Find where the given text appears and provide that cell's center as (X, Y) coordinate. 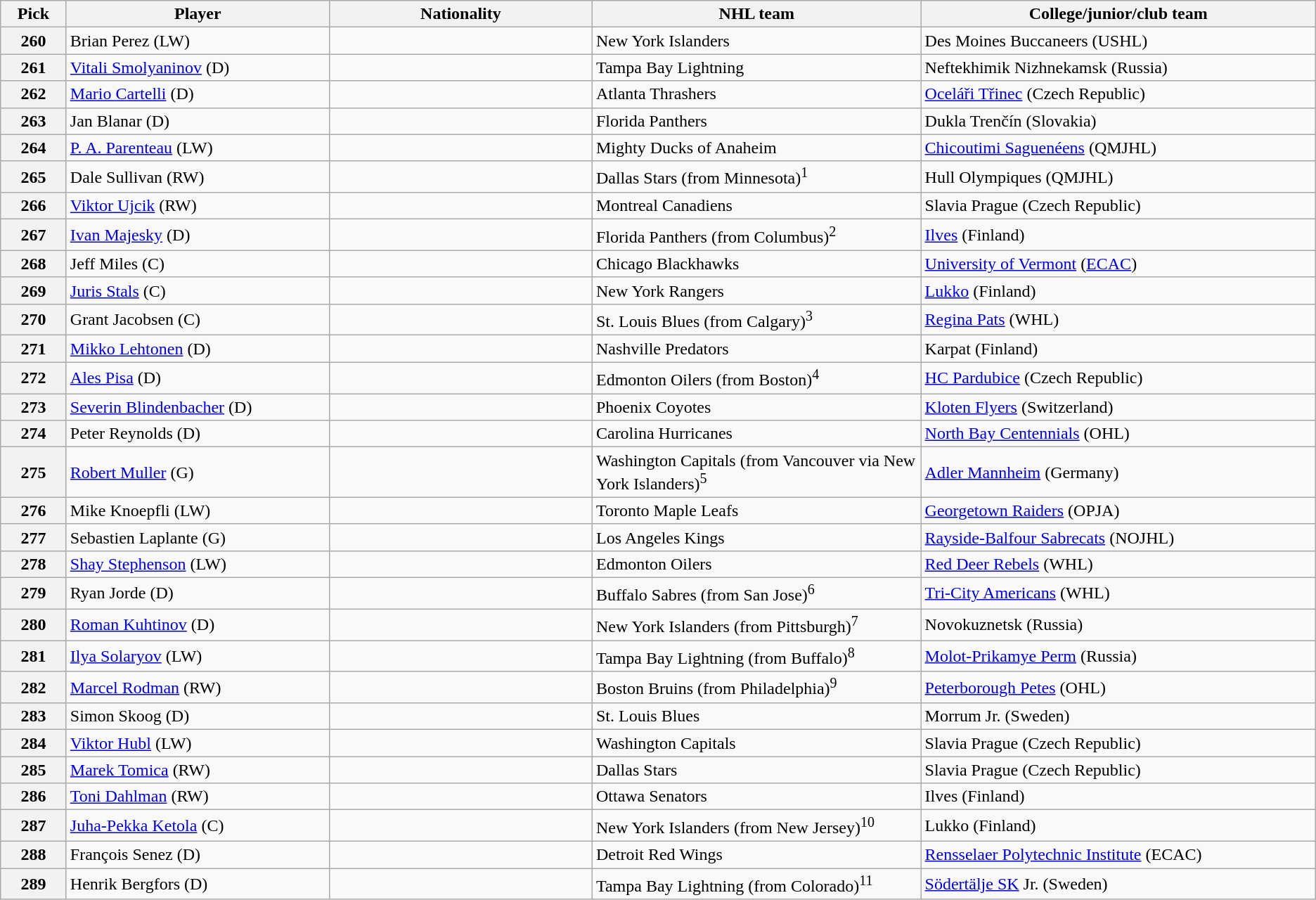
HC Pardubice (Czech Republic) (1118, 378)
Shay Stephenson (LW) (198, 564)
Florida Panthers (from Columbus)2 (756, 235)
Pick (34, 14)
Dukla Trenčín (Slovakia) (1118, 121)
Tampa Bay Lightning (756, 67)
261 (34, 67)
Adler Mannheim (Germany) (1118, 472)
Simon Skoog (D) (198, 716)
Viktor Hubl (LW) (198, 743)
North Bay Centennials (OHL) (1118, 434)
285 (34, 770)
Södertälje SK Jr. (Sweden) (1118, 885)
Nationality (460, 14)
Boston Bruins (from Philadelphia)9 (756, 688)
Tampa Bay Lightning (from Buffalo)8 (756, 657)
Jan Blanar (D) (198, 121)
271 (34, 349)
Vitali Smolyaninov (D) (198, 67)
Peterborough Petes (OHL) (1118, 688)
263 (34, 121)
Tri-City Americans (WHL) (1118, 593)
Neftekhimik Nizhnekamsk (Russia) (1118, 67)
276 (34, 510)
260 (34, 41)
Dale Sullivan (RW) (198, 177)
Buffalo Sabres (from San Jose)6 (756, 593)
275 (34, 472)
Sebastien Laplante (G) (198, 537)
Hull Olympiques (QMJHL) (1118, 177)
283 (34, 716)
Novokuznetsk (Russia) (1118, 624)
Ivan Majesky (D) (198, 235)
278 (34, 564)
273 (34, 407)
280 (34, 624)
Robert Muller (G) (198, 472)
268 (34, 264)
Juha-Pekka Ketola (C) (198, 825)
François Senez (D) (198, 854)
St. Louis Blues (756, 716)
277 (34, 537)
Mario Cartelli (D) (198, 94)
Detroit Red Wings (756, 854)
Toni Dahlman (RW) (198, 797)
286 (34, 797)
282 (34, 688)
Marek Tomica (RW) (198, 770)
269 (34, 290)
Florida Panthers (756, 121)
284 (34, 743)
288 (34, 854)
Oceláři Třinec (Czech Republic) (1118, 94)
279 (34, 593)
Rensselaer Polytechnic Institute (ECAC) (1118, 854)
272 (34, 378)
Carolina Hurricanes (756, 434)
289 (34, 885)
Grant Jacobsen (C) (198, 319)
Brian Perez (LW) (198, 41)
Mighty Ducks of Anaheim (756, 148)
Marcel Rodman (RW) (198, 688)
Edmonton Oilers (756, 564)
Georgetown Raiders (OPJA) (1118, 510)
Ottawa Senators (756, 797)
Peter Reynolds (D) (198, 434)
Los Angeles Kings (756, 537)
Viktor Ujcik (RW) (198, 206)
Ilya Solaryov (LW) (198, 657)
Severin Blindenbacher (D) (198, 407)
New York Islanders (from New Jersey)10 (756, 825)
Ryan Jorde (D) (198, 593)
270 (34, 319)
Des Moines Buccaneers (USHL) (1118, 41)
267 (34, 235)
University of Vermont (ECAC) (1118, 264)
266 (34, 206)
287 (34, 825)
P. A. Parenteau (LW) (198, 148)
Dallas Stars (756, 770)
New York Islanders (756, 41)
Morrum Jr. (Sweden) (1118, 716)
Karpat (Finland) (1118, 349)
Ales Pisa (D) (198, 378)
Montreal Canadiens (756, 206)
Nashville Predators (756, 349)
274 (34, 434)
Kloten Flyers (Switzerland) (1118, 407)
Roman Kuhtinov (D) (198, 624)
Atlanta Thrashers (756, 94)
Tampa Bay Lightning (from Colorado)11 (756, 885)
NHL team (756, 14)
Rayside-Balfour Sabrecats (NOJHL) (1118, 537)
Player (198, 14)
Jeff Miles (C) (198, 264)
Molot-Prikamye Perm (Russia) (1118, 657)
Henrik Bergfors (D) (198, 885)
Washington Capitals (from Vancouver via New York Islanders)5 (756, 472)
Dallas Stars (from Minnesota)1 (756, 177)
Phoenix Coyotes (756, 407)
College/junior/club team (1118, 14)
281 (34, 657)
St. Louis Blues (from Calgary)3 (756, 319)
265 (34, 177)
Chicoutimi Saguenéens (QMJHL) (1118, 148)
Juris Stals (C) (198, 290)
Washington Capitals (756, 743)
264 (34, 148)
Regina Pats (WHL) (1118, 319)
262 (34, 94)
Edmonton Oilers (from Boston)4 (756, 378)
New York Islanders (from Pittsburgh)7 (756, 624)
Chicago Blackhawks (756, 264)
Mikko Lehtonen (D) (198, 349)
New York Rangers (756, 290)
Mike Knoepfli (LW) (198, 510)
Toronto Maple Leafs (756, 510)
Red Deer Rebels (WHL) (1118, 564)
